Determine the (x, y) coordinate at the center of the cell enclosing the given text.  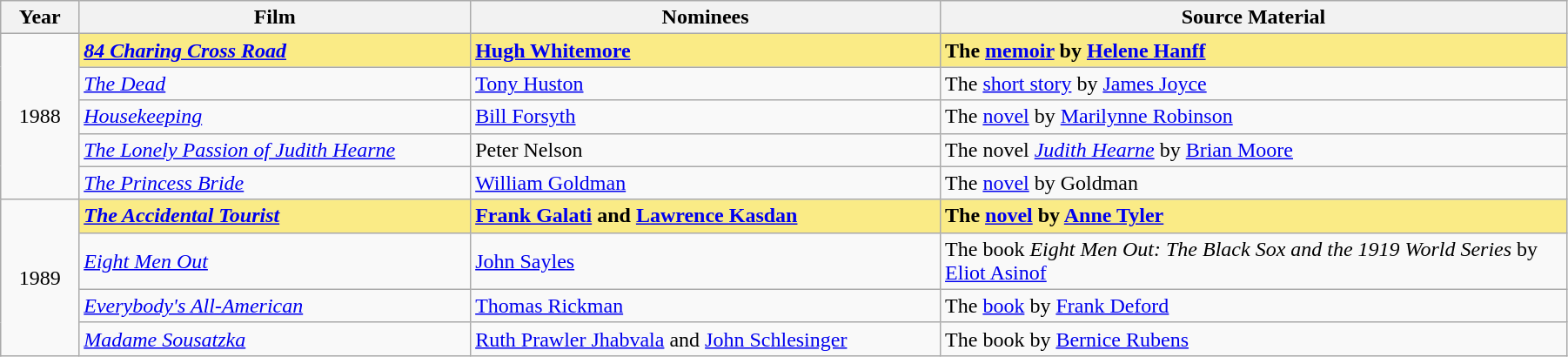
Tony Huston (706, 84)
84 Charing Cross Road (275, 51)
John Sayles (706, 261)
The memoir by Helene Hanff (1254, 51)
The novel by Anne Tyler (1254, 216)
Ruth Prawler Jhabvala and John Schlesinger (706, 339)
Nominees (706, 17)
Peter Nelson (706, 150)
The short story by James Joyce (1254, 84)
William Goldman (706, 183)
The novel Judith Hearne by Brian Moore (1254, 150)
Eight Men Out (275, 261)
The Princess Bride (275, 183)
The novel by Goldman (1254, 183)
Thomas Rickman (706, 306)
The novel by Marilynne Robinson (1254, 117)
Madame Sousatzka (275, 339)
Year (40, 17)
Everybody's All-American (275, 306)
The Accidental Tourist (275, 216)
The Lonely Passion of Judith Hearne (275, 150)
Bill Forsyth (706, 117)
Housekeeping (275, 117)
The book by Bernice Rubens (1254, 339)
The Dead (275, 84)
Film (275, 17)
1989 (40, 277)
The book by Frank Deford (1254, 306)
1988 (40, 117)
Hugh Whitemore (706, 51)
Source Material (1254, 17)
Frank Galati and Lawrence Kasdan (706, 216)
The book Eight Men Out: The Black Sox and the 1919 World Series by Eliot Asinof (1254, 261)
